Determine the [x, y] coordinate at the center of the cell enclosing the given text.  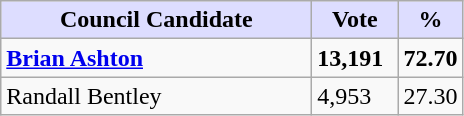
Brian Ashton [156, 58]
4,953 [355, 96]
Vote [355, 20]
72.70 [430, 58]
% [430, 20]
Council Candidate [156, 20]
27.30 [430, 96]
13,191 [355, 58]
Randall Bentley [156, 96]
